From the cell containing the given text, extract its center point as (X, Y) coordinate. 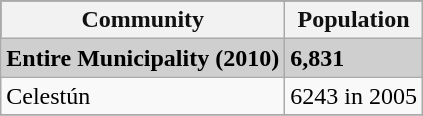
Community (143, 20)
Population (354, 20)
6243 in 2005 (354, 96)
6,831 (354, 58)
Celestún (143, 96)
Entire Municipality (2010) (143, 58)
